Output the [x, y] coordinate of the center of the cell containing the given text.  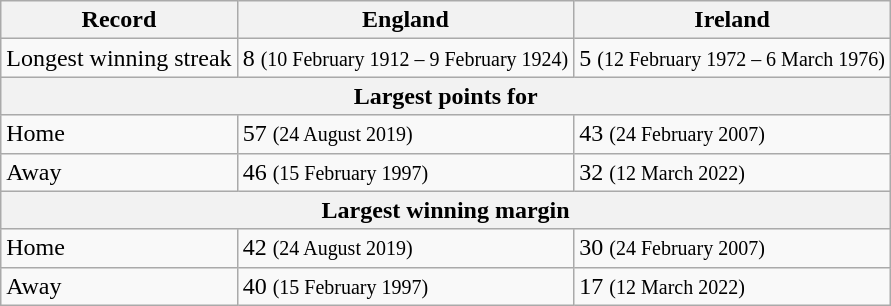
Largest winning margin [446, 210]
43 (24 February 2007) [732, 134]
30 (24 February 2007) [732, 248]
17 (12 March 2022) [732, 286]
8 (10 February 1912 – 9 February 1924) [406, 58]
32 (12 March 2022) [732, 172]
46 (15 February 1997) [406, 172]
Longest winning streak [119, 58]
57 (24 August 2019) [406, 134]
42 (24 August 2019) [406, 248]
England [406, 20]
Ireland [732, 20]
Largest points for [446, 96]
Record [119, 20]
40 (15 February 1997) [406, 286]
5 (12 February 1972 – 6 March 1976) [732, 58]
